Output the (x, y) coordinate of the center of the cell containing the given text.  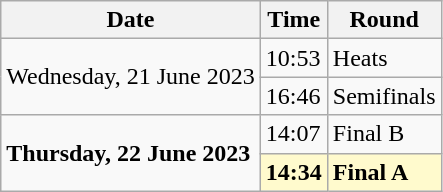
Thursday, 22 June 2023 (131, 153)
14:34 (294, 172)
16:46 (294, 96)
Date (131, 20)
Round (384, 20)
Wednesday, 21 June 2023 (131, 77)
Final A (384, 172)
Final B (384, 134)
Semifinals (384, 96)
Heats (384, 58)
14:07 (294, 134)
10:53 (294, 58)
Time (294, 20)
